Scan for the cell matching the given text and deliver its [X, Y] coordinate at center. 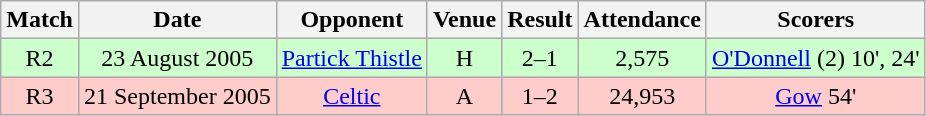
O'Donnell (2) 10', 24' [816, 58]
Partick Thistle [352, 58]
Result [540, 20]
Date [177, 20]
23 August 2005 [177, 58]
Opponent [352, 20]
R3 [40, 96]
R2 [40, 58]
Match [40, 20]
2,575 [642, 58]
Gow 54' [816, 96]
21 September 2005 [177, 96]
Celtic [352, 96]
Venue [464, 20]
A [464, 96]
Attendance [642, 20]
24,953 [642, 96]
2–1 [540, 58]
H [464, 58]
1–2 [540, 96]
Scorers [816, 20]
